Search for the cell housing the specified text and yield its [x, y] center coordinate. 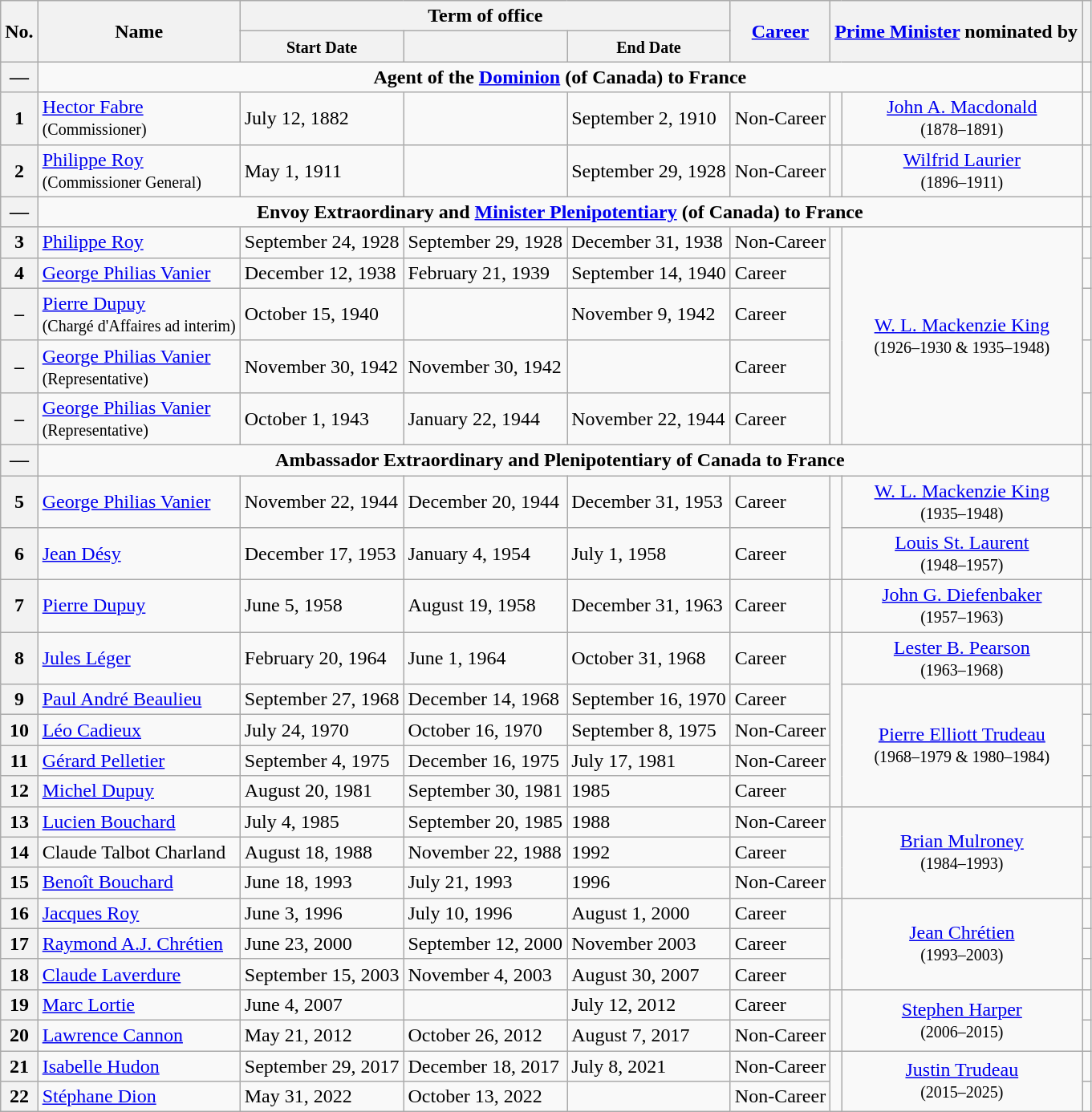
November 22, 1988 [485, 852]
9 [19, 700]
Claude Talbot Charland [139, 852]
11 [19, 761]
May 1, 1911 [322, 170]
Start Date [322, 47]
Marc Lortie [139, 1004]
August 20, 1981 [322, 791]
December 17, 1953 [322, 554]
August 19, 1958 [485, 607]
September 15, 2003 [322, 974]
June 18, 1993 [322, 883]
September 14, 1940 [649, 273]
13 [19, 822]
September 30, 1981 [485, 791]
End Date [649, 47]
December 31, 1953 [649, 501]
June 4, 2007 [322, 1004]
6 [19, 554]
Isabelle Hudon [139, 1066]
17 [19, 944]
Louis St. Laurent(1948–1957) [962, 554]
July 17, 1981 [649, 761]
Jean Chrétien(1993–2003) [962, 944]
7 [19, 607]
Michel Dupuy [139, 791]
September 20, 1985 [485, 822]
October 1, 1943 [322, 419]
Lucien Bouchard [139, 822]
July 4, 1985 [322, 822]
September 12, 2000 [485, 944]
August 1, 2000 [649, 913]
February 20, 1964 [322, 658]
September 4, 1975 [322, 761]
Ambassador Extraordinary and Plenipotentiary of Canada to France [560, 460]
December 20, 1944 [485, 501]
Hector Fabre(Commissioner) [139, 119]
February 21, 1939 [485, 273]
August 18, 1988 [322, 852]
October 16, 1970 [485, 730]
September 29, 2017 [322, 1066]
Léo Cadieux [139, 730]
October 31, 1968 [649, 658]
December 18, 2017 [485, 1066]
December 12, 1938 [322, 273]
Pierre Dupuy(Chargé d'Affaires ad interim) [139, 315]
July 12, 2012 [649, 1004]
1992 [649, 852]
16 [19, 913]
3 [19, 242]
Gérard Pelletier [139, 761]
June 3, 1996 [322, 913]
December 14, 1968 [485, 700]
Brian Mulroney(1984–1993) [962, 852]
8 [19, 658]
1 [19, 119]
November 2003 [649, 944]
1996 [649, 883]
21 [19, 1066]
Lester B. Pearson(1963–1968) [962, 658]
July 10, 1996 [485, 913]
July 21, 1993 [485, 883]
Envoy Extraordinary and Minister Plenipotentiary (of Canada) to France [560, 212]
22 [19, 1097]
August 30, 2007 [649, 974]
Prime Minister nominated by [956, 31]
September 8, 1975 [649, 730]
August 7, 2017 [649, 1035]
John A. Macdonald(1878–1891) [962, 119]
December 31, 1963 [649, 607]
No. [19, 31]
1988 [649, 822]
4 [19, 273]
Philippe Roy(Commissioner General) [139, 170]
Term of office [485, 16]
November 9, 1942 [649, 315]
November 4, 2003 [485, 974]
June 1, 1964 [485, 658]
W. L. Mackenzie King(1935–1948) [962, 501]
Pierre Dupuy [139, 607]
15 [19, 883]
Stephen Harper(2006–2015) [962, 1020]
September 16, 1970 [649, 700]
May 21, 2012 [322, 1035]
19 [19, 1004]
Jacques Roy [139, 913]
John G. Diefenbaker(1957–1963) [962, 607]
October 13, 2022 [485, 1097]
July 12, 1882 [322, 119]
12 [19, 791]
Paul André Beaulieu [139, 700]
May 31, 2022 [322, 1097]
July 8, 2021 [649, 1066]
2 [19, 170]
Stéphane Dion [139, 1097]
10 [19, 730]
Raymond A.J. Chrétien [139, 944]
Wilfrid Laurier(1896–1911) [962, 170]
January 22, 1944 [485, 419]
September 27, 1968 [322, 700]
June 23, 2000 [322, 944]
5 [19, 501]
December 31, 1938 [649, 242]
December 16, 1975 [485, 761]
Philippe Roy [139, 242]
October 26, 2012 [485, 1035]
Claude Laverdure [139, 974]
W. L. Mackenzie King(1926–1930 & 1935–1948) [962, 335]
Lawrence Cannon [139, 1035]
1985 [649, 791]
January 4, 1954 [485, 554]
Name [139, 31]
18 [19, 974]
Jean Désy [139, 554]
July 1, 1958 [649, 554]
Benoît Bouchard [139, 883]
Jules Léger [139, 658]
June 5, 1958 [322, 607]
Agent of the Dominion (of Canada) to France [560, 77]
14 [19, 852]
September 2, 1910 [649, 119]
October 15, 1940 [322, 315]
September 24, 1928 [322, 242]
20 [19, 1035]
Justin Trudeau(2015–2025) [962, 1082]
Pierre Elliott Trudeau(1968–1979 & 1980–1984) [962, 745]
July 24, 1970 [322, 730]
